Scan for the cell matching the given text and deliver its (x, y) coordinate at center. 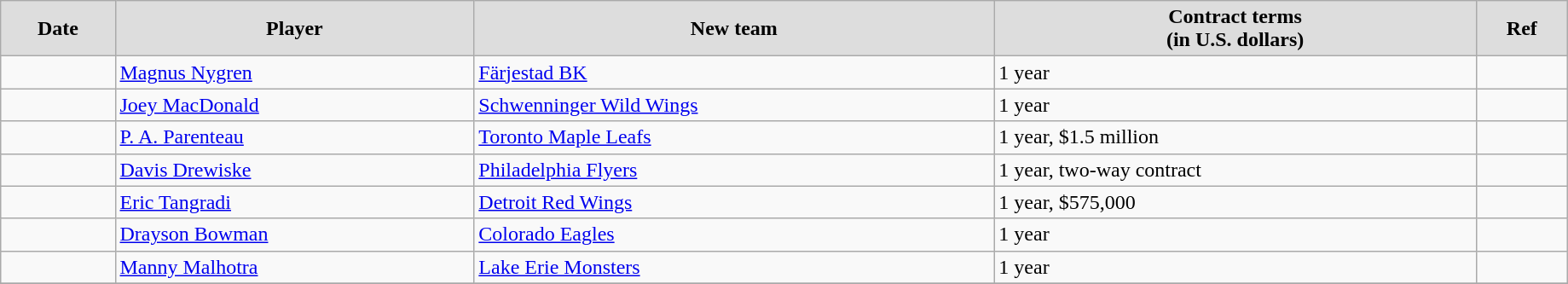
Detroit Red Wings (734, 202)
Date (58, 29)
New team (734, 29)
1 year, two-way contract (1235, 170)
1 year, $575,000 (1235, 202)
Magnus Nygren (295, 72)
Contract terms(in U.S. dollars) (1235, 29)
Philadelphia Flyers (734, 170)
1 year, $1.5 million (1235, 137)
Ref (1521, 29)
Drayson Bowman (295, 235)
Schwenninger Wild Wings (734, 105)
Lake Erie Monsters (734, 267)
Färjestad BK (734, 72)
Eric Tangradi (295, 202)
Colorado Eagles (734, 235)
Toronto Maple Leafs (734, 137)
Manny Malhotra (295, 267)
Player (295, 29)
Joey MacDonald (295, 105)
Davis Drewiske (295, 170)
P. A. Parenteau (295, 137)
